Determine the [x, y] coordinate at the center of the cell enclosing the given text.  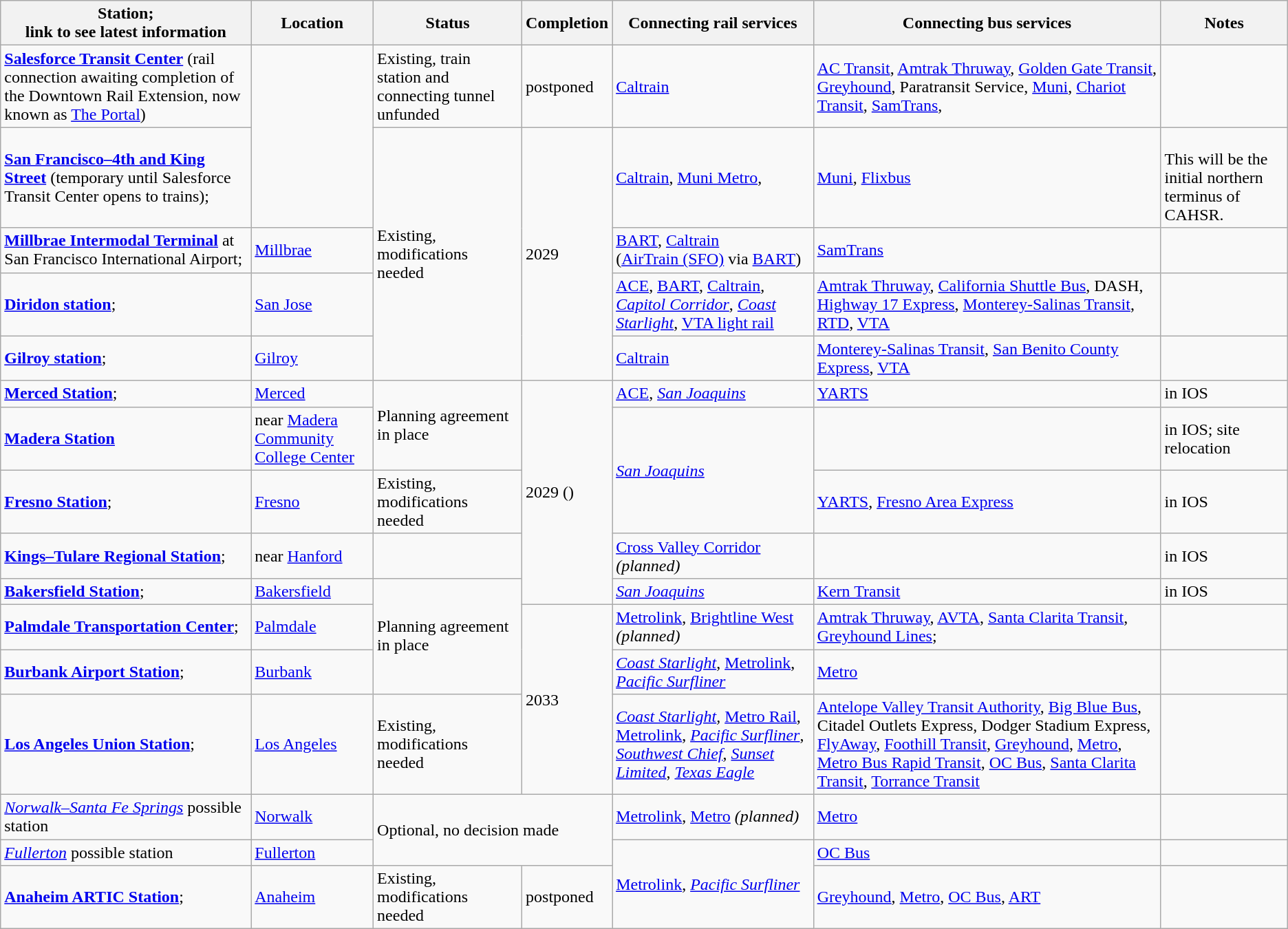
Notes [1224, 23]
Fresno [312, 502]
ACE, BART, Caltrain, Capitol Corridor, Coast Starlight, VTA light rail [713, 304]
Status [448, 23]
San Jose [312, 304]
Cross Valley Corridor (planned) [713, 556]
near Madera Community College Center [312, 438]
in IOS; site relocation [1224, 438]
Norwalk–Santa Fe Springs possible station [126, 818]
Muni, Flixbus [987, 178]
Coast Starlight, Metrolink, Pacific Surfliner [713, 672]
Los Angeles Union Station; [126, 745]
YARTS [987, 394]
Monterey-Salinas Transit, San Benito County Express, VTA [987, 358]
Burbank Airport Station; [126, 672]
Millbrae [312, 250]
Gilroy station; [126, 358]
Completion [567, 23]
Location [312, 23]
BART, Caltrain(AirTrain (SFO) via BART) [713, 250]
ACE, San Joaquins [713, 394]
AC Transit, Amtrak Thruway, Golden Gate Transit, Greyhound, Paratransit Service, Muni, Chariot Transit, SamTrans, [987, 87]
Salesforce Transit Center (rail connection awaiting completion of the Downtown Rail Extension, now known as The Portal) [126, 87]
Anaheim [312, 897]
Fullerton [312, 853]
Metrolink, Metro (planned) [713, 818]
Los Angeles [312, 745]
Connecting bus services [987, 23]
Anaheim ARTIC Station; [126, 897]
Metrolink, Brightline West (planned) [713, 626]
Optional, no decision made [493, 830]
Greyhound, Metro, OC Bus, ART [987, 897]
Palmdale [312, 626]
Amtrak Thruway, California Shuttle Bus, DASH, Highway 17 Express, Monterey-Salinas Transit, RTD, VTA [987, 304]
Bakersfield [312, 591]
Connecting rail services [713, 23]
Bakersfield Station; [126, 591]
Burbank [312, 672]
Gilroy [312, 358]
Madera Station [126, 438]
2033 [567, 699]
Existing, train station and connecting tunnel unfunded [448, 87]
Station;link to see latest information [126, 23]
SamTrans [987, 250]
Fresno Station; [126, 502]
Coast Starlight, Metro Rail, Metrolink, Pacific Surfliner, Southwest Chief, Sunset Limited, Texas Eagle [713, 745]
Merced [312, 394]
Norwalk [312, 818]
This will be the initial northern terminus of CAHSR. [1224, 178]
Diridon station; [126, 304]
Metrolink, Pacific Surfliner [713, 884]
YARTS, Fresno Area Express [987, 502]
San Francisco–4th and King Street (temporary until Salesforce Transit Center opens to trains); [126, 178]
Caltrain, Muni Metro, [713, 178]
Kern Transit [987, 591]
OC Bus [987, 853]
Kings–Tulare Regional Station; [126, 556]
Amtrak Thruway, AVTA, Santa Clarita Transit, Greyhound Lines; [987, 626]
Fullerton possible station [126, 853]
Merced Station; [126, 394]
Millbrae Intermodal Terminal at San Francisco International Airport; [126, 250]
Palmdale Transportation Center; [126, 626]
2029 [567, 254]
near Hanford [312, 556]
2029 () [567, 493]
